Search for the cell housing the specified text and yield its (x, y) center coordinate. 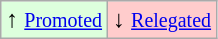
↓ Relegated (162, 20)
↑ Promoted (54, 20)
